Identify which cell holds the provided text, then report its [X, Y] central coordinate. 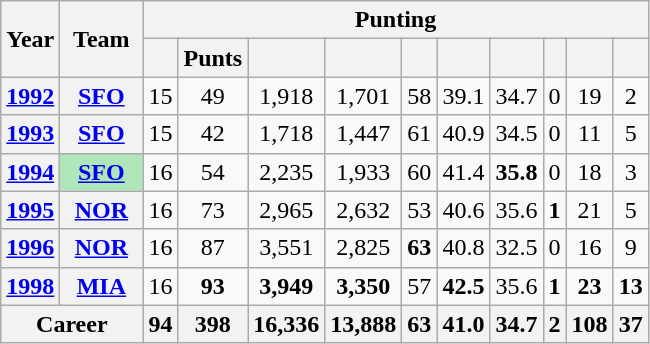
73 [213, 210]
1992 [30, 96]
93 [213, 286]
2,965 [286, 210]
2,825 [364, 248]
3,350 [364, 286]
1,718 [286, 134]
37 [630, 324]
9 [630, 248]
13,888 [364, 324]
3 [630, 172]
60 [420, 172]
21 [590, 210]
Year [30, 39]
11 [590, 134]
40.8 [464, 248]
41.0 [464, 324]
Team [102, 39]
58 [420, 96]
41.4 [464, 172]
18 [590, 172]
1,933 [364, 172]
Career [72, 324]
1,701 [364, 96]
49 [213, 96]
16,336 [286, 324]
Punting [396, 20]
1994 [30, 172]
13 [630, 286]
53 [420, 210]
3,551 [286, 248]
1996 [30, 248]
40.6 [464, 210]
2,235 [286, 172]
108 [590, 324]
1,918 [286, 96]
Punts [213, 58]
MIA [102, 286]
1,447 [364, 134]
87 [213, 248]
42.5 [464, 286]
1993 [30, 134]
57 [420, 286]
54 [213, 172]
19 [590, 96]
3,949 [286, 286]
35.8 [516, 172]
32.5 [516, 248]
39.1 [464, 96]
23 [590, 286]
42 [213, 134]
61 [420, 134]
40.9 [464, 134]
398 [213, 324]
2,632 [364, 210]
94 [160, 324]
1995 [30, 210]
34.5 [516, 134]
1998 [30, 286]
